Return [x, y] of the center of cell containing provided text 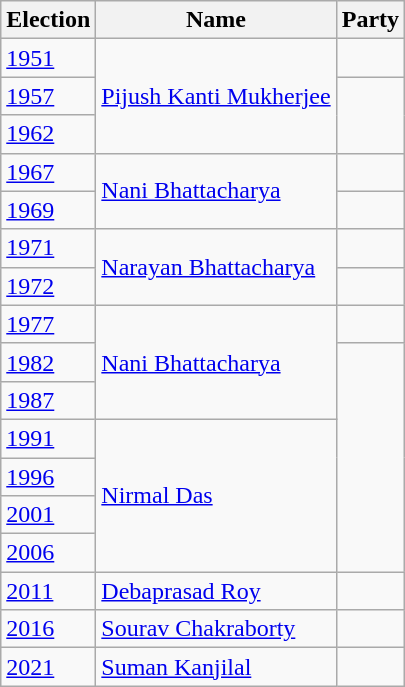
Name [216, 20]
2006 [48, 553]
Nirmal Das [216, 495]
1971 [48, 248]
1987 [48, 400]
1957 [48, 96]
2021 [48, 667]
1982 [48, 362]
Election [48, 20]
Party [370, 20]
1977 [48, 324]
1967 [48, 172]
1972 [48, 286]
2011 [48, 591]
Narayan Bhattacharya [216, 267]
1996 [48, 477]
1951 [48, 58]
Sourav Chakraborty [216, 629]
Suman Kanjilal [216, 667]
1962 [48, 134]
1991 [48, 438]
2001 [48, 515]
2016 [48, 629]
Debaprasad Roy [216, 591]
1969 [48, 210]
Pijush Kanti Mukherjee [216, 96]
